Return (x, y) of the center of cell containing provided text 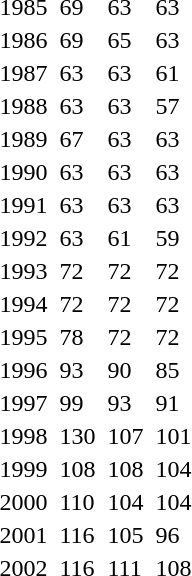
110 (78, 502)
69 (78, 40)
105 (126, 535)
99 (78, 403)
107 (126, 436)
90 (126, 370)
61 (126, 238)
67 (78, 139)
116 (78, 535)
104 (126, 502)
130 (78, 436)
78 (78, 337)
65 (126, 40)
